Search for the cell housing the specified text and yield its [X, Y] center coordinate. 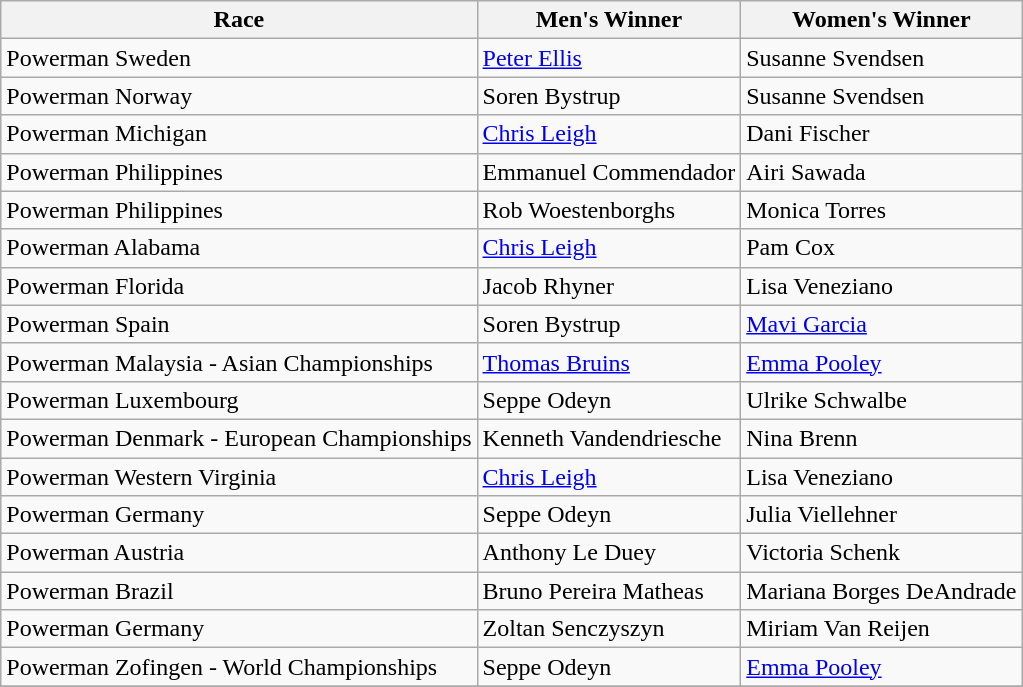
Powerman Zofingen - World Championships [239, 667]
Bruno Pereira Matheas [609, 591]
Powerman Norway [239, 96]
Powerman Malaysia - Asian Championships [239, 362]
Thomas Bruins [609, 362]
Women's Winner [882, 20]
Rob Woestenborghs [609, 210]
Miriam Van Reijen [882, 629]
Pam Cox [882, 248]
Jacob Rhyner [609, 286]
Men's Winner [609, 20]
Monica Torres [882, 210]
Airi Sawada [882, 172]
Powerman Denmark - European Championships [239, 438]
Peter Ellis [609, 58]
Dani Fischer [882, 134]
Nina Brenn [882, 438]
Powerman Western Virginia [239, 477]
Powerman Michigan [239, 134]
Julia Viellehner [882, 515]
Mavi Garcia [882, 324]
Mariana Borges DeAndrade [882, 591]
Anthony Le Duey [609, 553]
Powerman Austria [239, 553]
Emmanuel Commendador [609, 172]
Powerman Brazil [239, 591]
Race [239, 20]
Ulrike Schwalbe [882, 400]
Victoria Schenk [882, 553]
Powerman Alabama [239, 248]
Zoltan Senczyszyn [609, 629]
Powerman Spain [239, 324]
Powerman Luxembourg [239, 400]
Powerman Sweden [239, 58]
Powerman Florida [239, 286]
Kenneth Vandendriesche [609, 438]
